Determine the [x, y] coordinate at the center of the cell enclosing the given text.  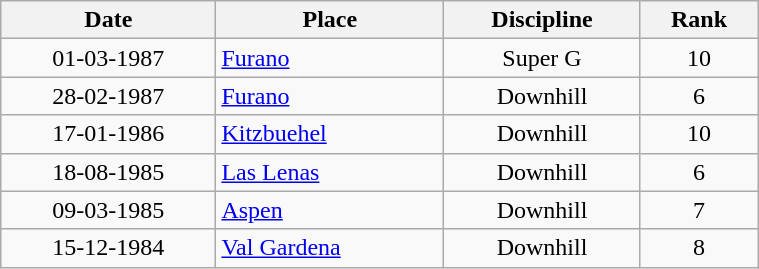
09-03-1985 [108, 210]
Las Lenas [330, 172]
01-03-1987 [108, 58]
Date [108, 20]
17-01-1986 [108, 134]
28-02-1987 [108, 96]
Super G [542, 58]
Aspen [330, 210]
Val Gardena [330, 248]
Rank [698, 20]
Discipline [542, 20]
Place [330, 20]
Kitzbuehel [330, 134]
7 [698, 210]
8 [698, 248]
15-12-1984 [108, 248]
18-08-1985 [108, 172]
